From the cell containing the given text, extract its center point as (x, y) coordinate. 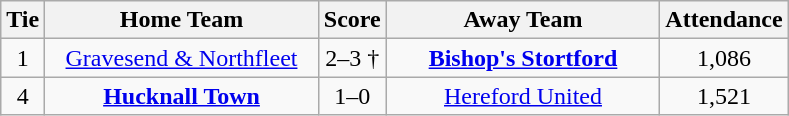
Hucknall Town (182, 96)
Bishop's Stortford (523, 58)
4 (23, 96)
1 (23, 58)
Tie (23, 20)
1,521 (724, 96)
Hereford United (523, 96)
1–0 (352, 96)
1,086 (724, 58)
2–3 † (352, 58)
Score (352, 20)
Attendance (724, 20)
Away Team (523, 20)
Gravesend & Northfleet (182, 58)
Home Team (182, 20)
